Search for the cell housing the specified text and yield its [x, y] center coordinate. 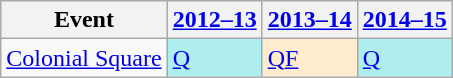
Colonial Square [84, 58]
Event [84, 20]
2013–14 [310, 20]
2012–13 [214, 20]
2014–15 [404, 20]
QF [310, 58]
